From the cell containing the given text, extract its center point as (x, y) coordinate. 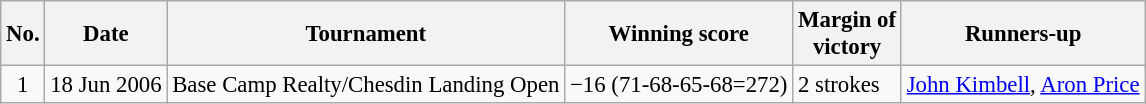
Base Camp Realty/Chesdin Landing Open (366, 85)
Winning score (679, 34)
John Kimbell, Aron Price (1022, 85)
Tournament (366, 34)
18 Jun 2006 (106, 85)
1 (23, 85)
−16 (71-68-65-68=272) (679, 85)
No. (23, 34)
2 strokes (848, 85)
Date (106, 34)
Runners-up (1022, 34)
Margin ofvictory (848, 34)
